Extract the (x, y) coordinate from the center of the cell holding the provided text.  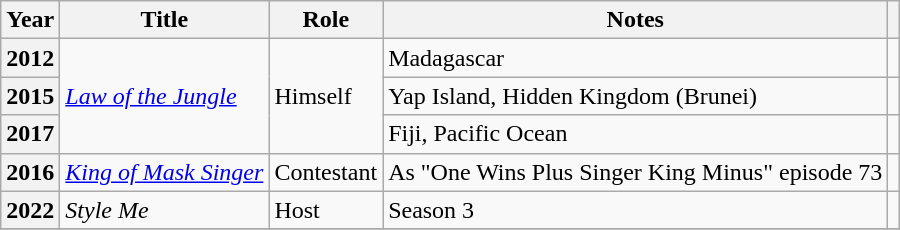
Host (326, 210)
Season 3 (636, 210)
Fiji, Pacific Ocean (636, 134)
Himself (326, 96)
Style Me (164, 210)
2015 (30, 96)
2016 (30, 172)
Contestant (326, 172)
As "One Wins Plus Singer King Minus" episode 73 (636, 172)
Madagascar (636, 58)
Year (30, 20)
2017 (30, 134)
Law of the Jungle (164, 96)
Title (164, 20)
Notes (636, 20)
King of Mask Singer (164, 172)
Yap Island, Hidden Kingdom (Brunei) (636, 96)
Role (326, 20)
2012 (30, 58)
2022 (30, 210)
